Locate the cell with the specified text and output its [x, y] center coordinate. 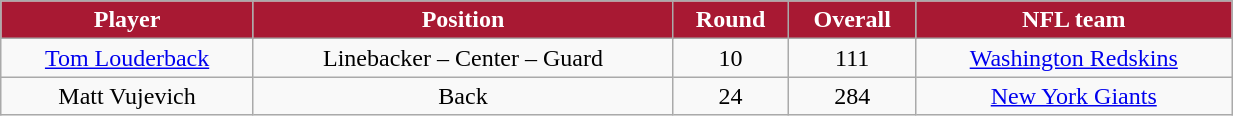
Position [462, 20]
Round [731, 20]
Tom Louderback [128, 58]
NFL team [1074, 20]
Linebacker – Center – Guard [462, 58]
284 [852, 96]
24 [731, 96]
Washington Redskins [1074, 58]
10 [731, 58]
New York Giants [1074, 96]
Overall [852, 20]
Player [128, 20]
111 [852, 58]
Back [462, 96]
Matt Vujevich [128, 96]
